Find where the given text appears and provide that cell's center as (x, y) coordinate. 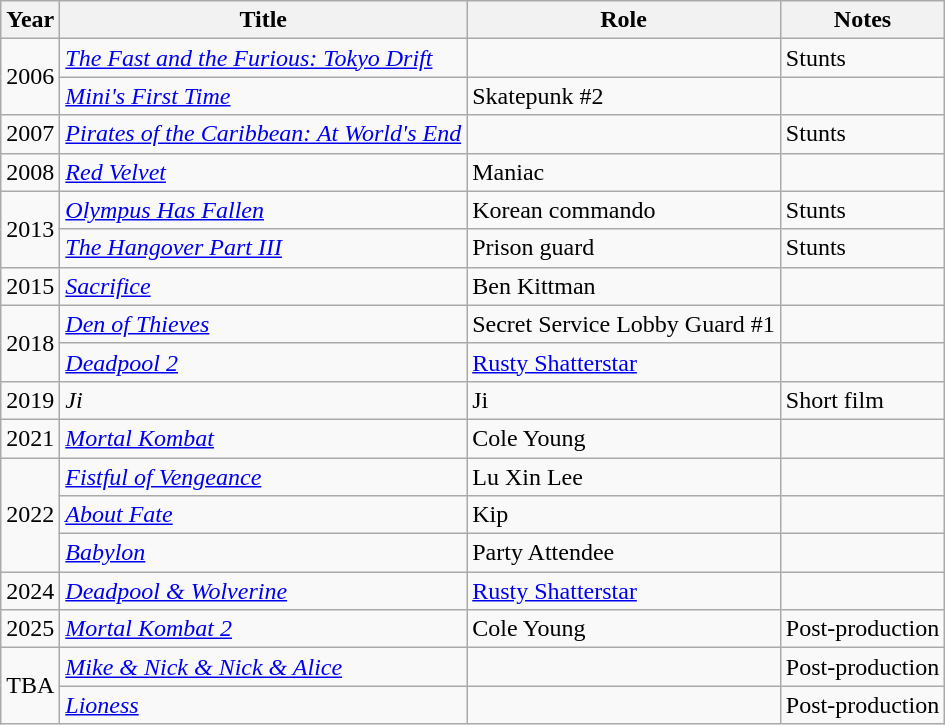
2024 (30, 591)
Title (264, 20)
Olympus Has Fallen (264, 210)
Red Velvet (264, 172)
Deadpool & Wolverine (264, 591)
Sacrifice (264, 286)
Role (624, 20)
2021 (30, 438)
2007 (30, 134)
Maniac (624, 172)
Lu Xin Lee (624, 477)
Fistful of Vengeance (264, 477)
The Hangover Part III (264, 248)
Deadpool 2 (264, 362)
Mortal Kombat 2 (264, 629)
Babylon (264, 553)
Kip (624, 515)
Short film (862, 400)
2015 (30, 286)
Ben Kittman (624, 286)
2022 (30, 515)
2013 (30, 229)
2008 (30, 172)
2019 (30, 400)
Korean commando (624, 210)
Lioness (264, 705)
2006 (30, 77)
Den of Thieves (264, 324)
Skatepunk #2 (624, 96)
Prison guard (624, 248)
2025 (30, 629)
The Fast and the Furious: Tokyo Drift (264, 58)
Mini's First Time (264, 96)
Notes (862, 20)
Mike & Nick & Nick & Alice (264, 667)
2018 (30, 343)
Mortal Kombat (264, 438)
Secret Service Lobby Guard #1 (624, 324)
Pirates of the Caribbean: At World's End (264, 134)
Party Attendee (624, 553)
TBA (30, 686)
Year (30, 20)
About Fate (264, 515)
